Locate the cell with the specified text and output its (x, y) center coordinate. 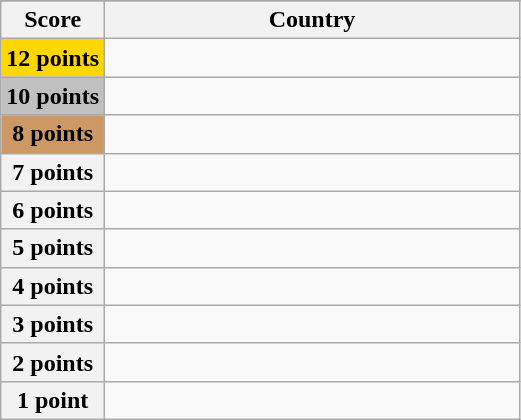
8 points (53, 134)
12 points (53, 58)
3 points (53, 324)
2 points (53, 362)
7 points (53, 172)
6 points (53, 210)
Country (312, 20)
4 points (53, 286)
10 points (53, 96)
5 points (53, 248)
Score (53, 20)
1 point (53, 400)
